Determine the (x, y) coordinate at the center of the cell enclosing the given text.  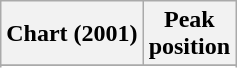
Peakposition (189, 34)
Chart (2001) (72, 34)
